Detect which cell encompasses the target text, then output its (X, Y) center coordinate. 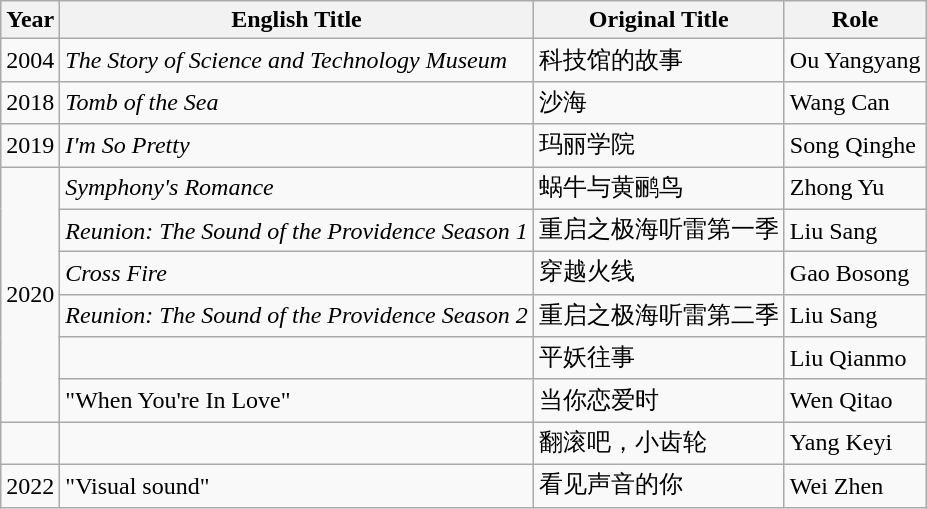
Wang Can (855, 102)
Role (855, 20)
2018 (30, 102)
翻滚吧，小齿轮 (658, 444)
2019 (30, 146)
Gao Bosong (855, 274)
Song Qinghe (855, 146)
Ou Yangyang (855, 60)
The Story of Science and Technology Museum (296, 60)
当你恋爱时 (658, 400)
沙海 (658, 102)
Liu Qianmo (855, 358)
Zhong Yu (855, 188)
Yang Keyi (855, 444)
Original Title (658, 20)
"Visual sound" (296, 486)
看见声音的你 (658, 486)
玛丽学院 (658, 146)
Tomb of the Sea (296, 102)
穿越火线 (658, 274)
Wen Qitao (855, 400)
科技馆的故事 (658, 60)
Year (30, 20)
I'm So Pretty (296, 146)
English Title (296, 20)
重启之极海听雷第二季 (658, 316)
2020 (30, 294)
2022 (30, 486)
Reunion: The Sound of the Providence Season 1 (296, 230)
蜗牛与黄鹂鸟 (658, 188)
Reunion: The Sound of the Providence Season 2 (296, 316)
Wei Zhen (855, 486)
Cross Fire (296, 274)
"When You're In Love" (296, 400)
重启之极海听雷第一季 (658, 230)
Symphony's Romance (296, 188)
平妖往事 (658, 358)
2004 (30, 60)
